Scan for the cell matching the given text and deliver its [x, y] coordinate at center. 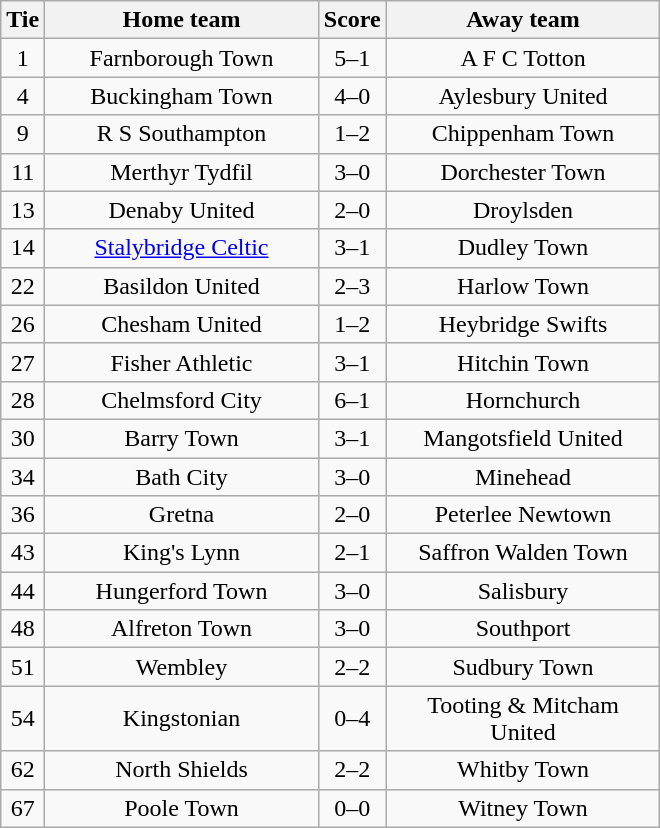
Hornchurch [523, 400]
Score [352, 20]
Minehead [523, 477]
Chelmsford City [182, 400]
Dudley Town [523, 248]
Chesham United [182, 324]
Heybridge Swifts [523, 324]
Sudbury Town [523, 667]
51 [23, 667]
Hungerford Town [182, 591]
Basildon United [182, 286]
4 [23, 96]
Whitby Town [523, 770]
62 [23, 770]
43 [23, 553]
Buckingham Town [182, 96]
Salisbury [523, 591]
27 [23, 362]
Farnborough Town [182, 58]
King's Lynn [182, 553]
4–0 [352, 96]
5–1 [352, 58]
Witney Town [523, 808]
A F C Totton [523, 58]
30 [23, 438]
1 [23, 58]
Dorchester Town [523, 172]
Kingstonian [182, 718]
2–1 [352, 553]
Alfreton Town [182, 629]
Southport [523, 629]
36 [23, 515]
Peterlee Newtown [523, 515]
26 [23, 324]
Denaby United [182, 210]
44 [23, 591]
R S Southampton [182, 134]
Mangotsfield United [523, 438]
Barry Town [182, 438]
Gretna [182, 515]
Poole Town [182, 808]
2–3 [352, 286]
Chippenham Town [523, 134]
Merthyr Tydfil [182, 172]
Aylesbury United [523, 96]
Bath City [182, 477]
Tie [23, 20]
22 [23, 286]
48 [23, 629]
54 [23, 718]
6–1 [352, 400]
Home team [182, 20]
Harlow Town [523, 286]
9 [23, 134]
Stalybridge Celtic [182, 248]
Wembley [182, 667]
Hitchin Town [523, 362]
Saffron Walden Town [523, 553]
34 [23, 477]
0–4 [352, 718]
North Shields [182, 770]
Droylsden [523, 210]
14 [23, 248]
28 [23, 400]
Away team [523, 20]
Tooting & Mitcham United [523, 718]
67 [23, 808]
0–0 [352, 808]
13 [23, 210]
Fisher Athletic [182, 362]
11 [23, 172]
